Locate the cell with the specified text and output its [X, Y] center coordinate. 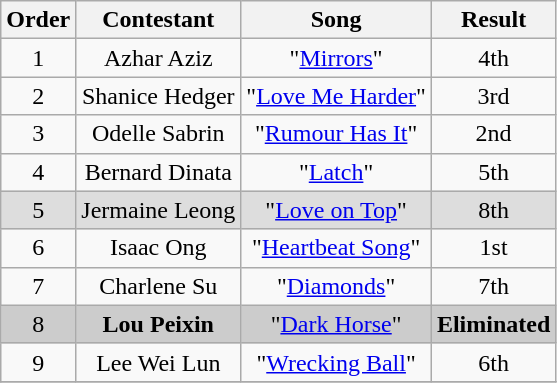
9 [38, 362]
"Latch" [336, 172]
4th [493, 58]
Lee Wei Lun [158, 362]
2nd [493, 134]
8 [38, 324]
6th [493, 362]
7 [38, 286]
Odelle Sabrin [158, 134]
Charlene Su [158, 286]
Azhar Aziz [158, 58]
"Diamonds" [336, 286]
Bernard Dinata [158, 172]
Lou Peixin [158, 324]
4 [38, 172]
Order [38, 20]
3 [38, 134]
"Love Me Harder" [336, 96]
Shanice Hedger [158, 96]
Song [336, 20]
"Love on Top" [336, 210]
5th [493, 172]
Result [493, 20]
6 [38, 248]
Jermaine Leong [158, 210]
"Dark Horse" [336, 324]
2 [38, 96]
"Rumour Has It" [336, 134]
"Wrecking Ball" [336, 362]
1st [493, 248]
"Mirrors" [336, 58]
Eliminated [493, 324]
Contestant [158, 20]
"Heartbeat Song" [336, 248]
5 [38, 210]
8th [493, 210]
7th [493, 286]
3rd [493, 96]
1 [38, 58]
Isaac Ong [158, 248]
